Search for the cell housing the specified text and yield its (X, Y) center coordinate. 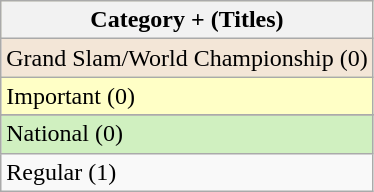
Grand Slam/World Championship (0) (187, 58)
Regular (1) (187, 172)
Category + (Titles) (187, 20)
Important (0) (187, 96)
National (0) (187, 134)
